Locate the cell with the specified text and output its [x, y] center coordinate. 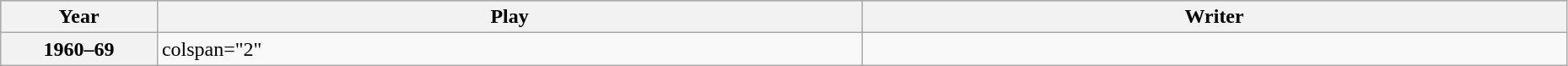
Year [79, 17]
Play [509, 17]
Writer [1215, 17]
1960–69 [79, 49]
colspan="2" [509, 49]
